Determine the [x, y] coordinate at the center of the cell enclosing the given text.  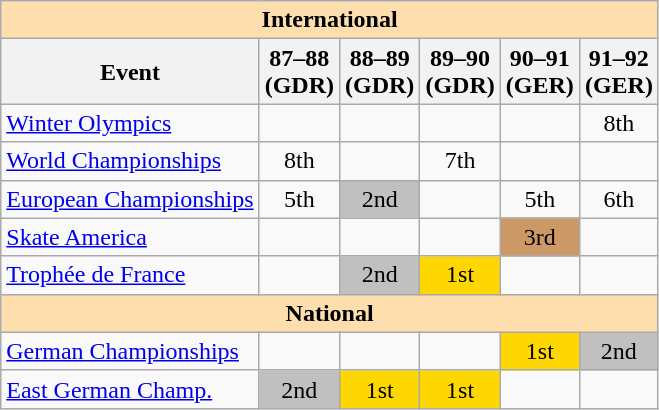
91–92(GER) [618, 72]
World Championships [130, 161]
German Championships [130, 351]
Winter Olympics [130, 123]
Trophée de France [130, 275]
88–89(GDR) [380, 72]
3rd [540, 237]
European Championships [130, 199]
6th [618, 199]
Event [130, 72]
Skate America [130, 237]
East German Champ. [130, 389]
7th [460, 161]
International [330, 20]
90–91(GER) [540, 72]
89–90(GDR) [460, 72]
87–88(GDR) [299, 72]
National [330, 313]
